Capture the cell that displays the provided text and extract its (X, Y) central coordinate. 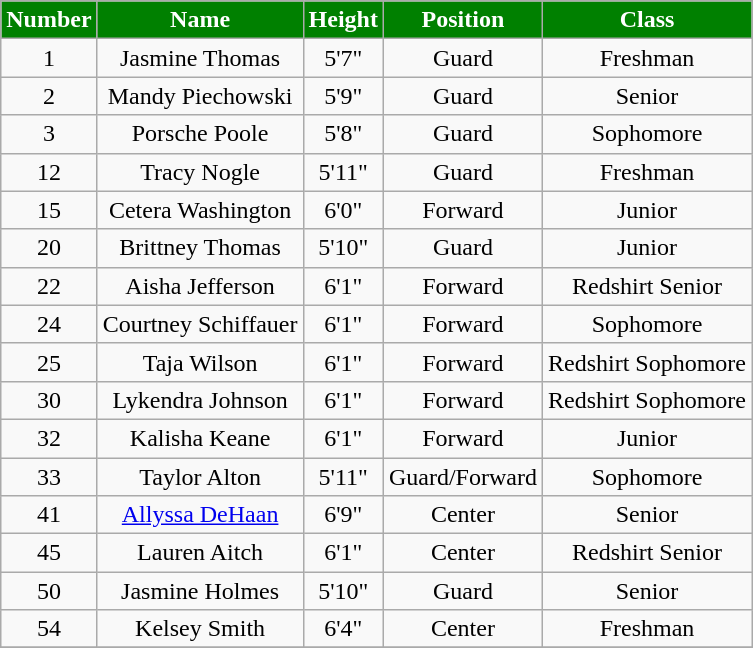
15 (49, 210)
Kelsey Smith (200, 629)
12 (49, 172)
Taylor Alton (200, 477)
Courtney Schiffauer (200, 324)
54 (49, 629)
Position (462, 20)
Kalisha Keane (200, 438)
Number (49, 20)
32 (49, 438)
Height (343, 20)
24 (49, 324)
3 (49, 134)
Taja Wilson (200, 362)
Aisha Jefferson (200, 286)
22 (49, 286)
45 (49, 553)
Tracy Nogle (200, 172)
41 (49, 515)
50 (49, 591)
Allyssa DeHaan (200, 515)
33 (49, 477)
6'0" (343, 210)
20 (49, 248)
1 (49, 58)
2 (49, 96)
5'8" (343, 134)
25 (49, 362)
Porsche Poole (200, 134)
30 (49, 400)
5'9" (343, 96)
Class (646, 20)
Brittney Thomas (200, 248)
Cetera Washington (200, 210)
Mandy Piechowski (200, 96)
Lauren Aitch (200, 553)
Name (200, 20)
Guard/Forward (462, 477)
Jasmine Holmes (200, 591)
Jasmine Thomas (200, 58)
Lykendra Johnson (200, 400)
6'4" (343, 629)
5'7" (343, 58)
6'9" (343, 515)
